From the cell containing the given text, extract its center point as [x, y] coordinate. 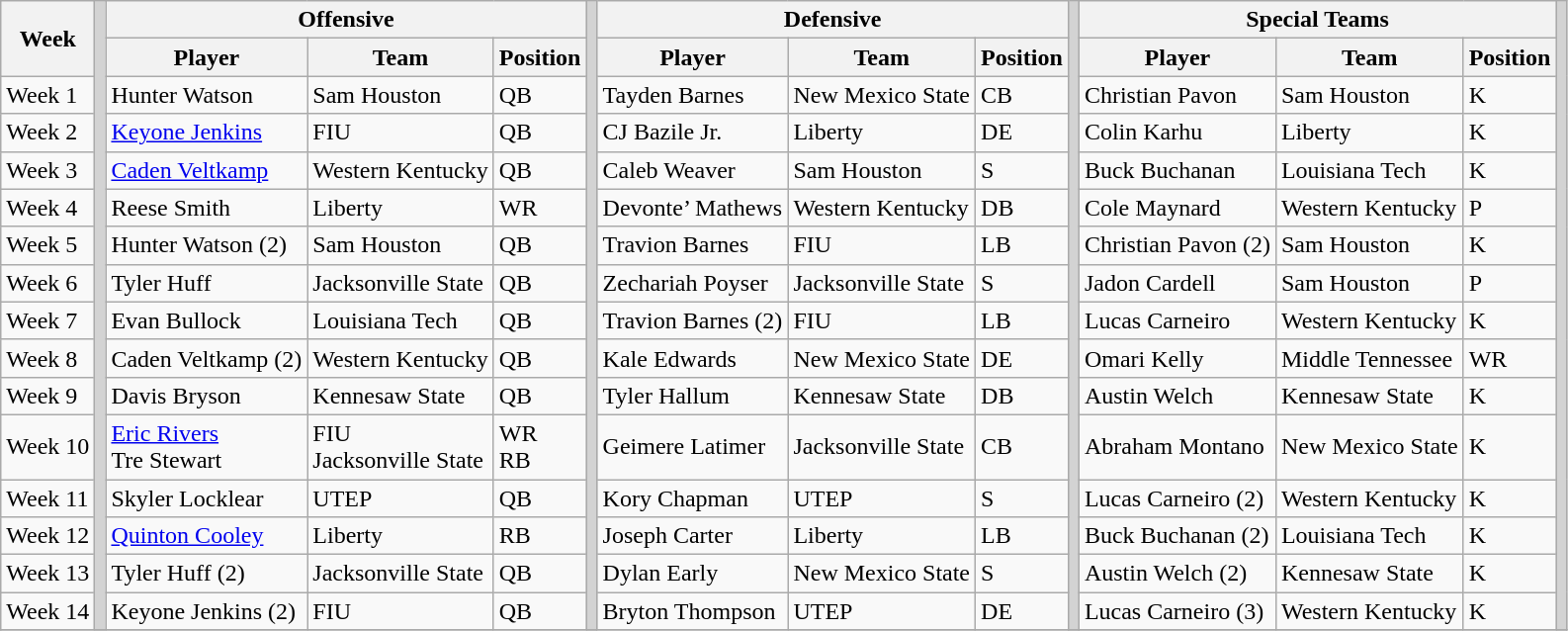
WRRB [540, 447]
Week 5 [47, 245]
Caden Veltkamp (2) [207, 358]
Reese Smith [207, 208]
Abraham Montano [1176, 447]
Week 4 [47, 208]
Skyler Locklear [207, 497]
Jadon Cardell [1176, 283]
Special Teams [1317, 20]
Lucas Carneiro [1176, 320]
Kale Edwards [692, 358]
Keyone Jenkins (2) [207, 611]
Middle Tennessee [1369, 358]
Caleb Weaver [692, 170]
Week [47, 39]
Week 1 [47, 95]
Omari Kelly [1176, 358]
Tayden Barnes [692, 95]
Buck Buchanan [1176, 170]
Austin Welch (2) [1176, 574]
Tyler Huff (2) [207, 574]
Bryton Thompson [692, 611]
Week 9 [47, 396]
Week 10 [47, 447]
Evan Bullock [207, 320]
Week 14 [47, 611]
Week 8 [47, 358]
Christian Pavon (2) [1176, 245]
RB [540, 536]
Lucas Carneiro (2) [1176, 497]
Devonte’ Mathews [692, 208]
Caden Veltkamp [207, 170]
Week 3 [47, 170]
FIUJacksonville State [400, 447]
Joseph Carter [692, 536]
Lucas Carneiro (3) [1176, 611]
Buck Buchanan (2) [1176, 536]
Quinton Cooley [207, 536]
Offensive [346, 20]
Zechariah Poyser [692, 283]
Eric RiversTre Stewart [207, 447]
Week 2 [47, 133]
Week 6 [47, 283]
Travion Barnes [692, 245]
Week 11 [47, 497]
Geimere Latimer [692, 447]
Christian Pavon [1176, 95]
Defensive [832, 20]
Austin Welch [1176, 396]
Davis Bryson [207, 396]
Kory Chapman [692, 497]
CJ Bazile Jr. [692, 133]
Dylan Early [692, 574]
Cole Maynard [1176, 208]
Travion Barnes (2) [692, 320]
Week 12 [47, 536]
Tyler Huff [207, 283]
Week 13 [47, 574]
Hunter Watson (2) [207, 245]
Week 7 [47, 320]
Tyler Hallum [692, 396]
Colin Karhu [1176, 133]
Keyone Jenkins [207, 133]
Hunter Watson [207, 95]
